Provide the (X, Y) coordinate of the cell's center where the given text is located.  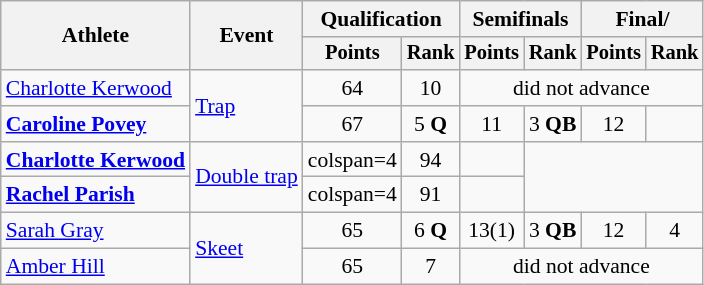
Semifinals (520, 19)
Event (246, 36)
Trap (246, 106)
7 (431, 267)
Rachel Parish (96, 195)
13(1) (491, 231)
91 (431, 195)
67 (352, 124)
94 (431, 160)
64 (352, 88)
Qualification (382, 19)
5 Q (431, 124)
Amber Hill (96, 267)
6 Q (431, 231)
Athlete (96, 36)
11 (491, 124)
Caroline Povey (96, 124)
10 (431, 88)
Skeet (246, 248)
Double trap (246, 178)
4 (675, 231)
Sarah Gray (96, 231)
Final/ (642, 19)
